Pinpoint the cell where the given text exists, returning its (x, y) midpoint coordinate. 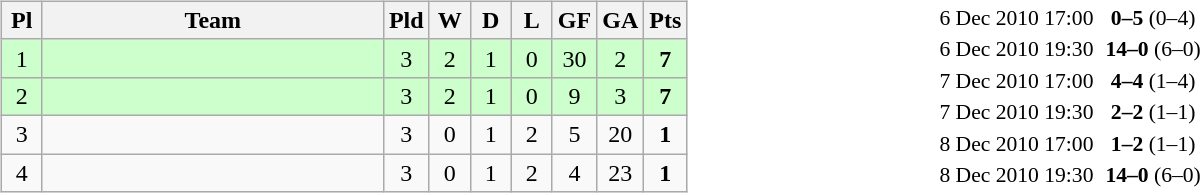
7 Dec 2010 19:30 (1016, 112)
30 (574, 58)
GF (574, 20)
Pld (406, 20)
8 Dec 2010 19:30 (1016, 175)
5 (574, 134)
D (490, 20)
23 (620, 173)
8 Dec 2010 17:00 (1016, 143)
GA (620, 20)
Pl (22, 20)
9 (574, 96)
Team (212, 20)
7 Dec 2010 17:00 (1016, 80)
6 Dec 2010 19:30 (1016, 49)
Pts (666, 20)
W (450, 20)
L (532, 20)
6 Dec 2010 17:00 (1016, 17)
20 (620, 134)
